From the cell containing the given text, extract its center point as (x, y) coordinate. 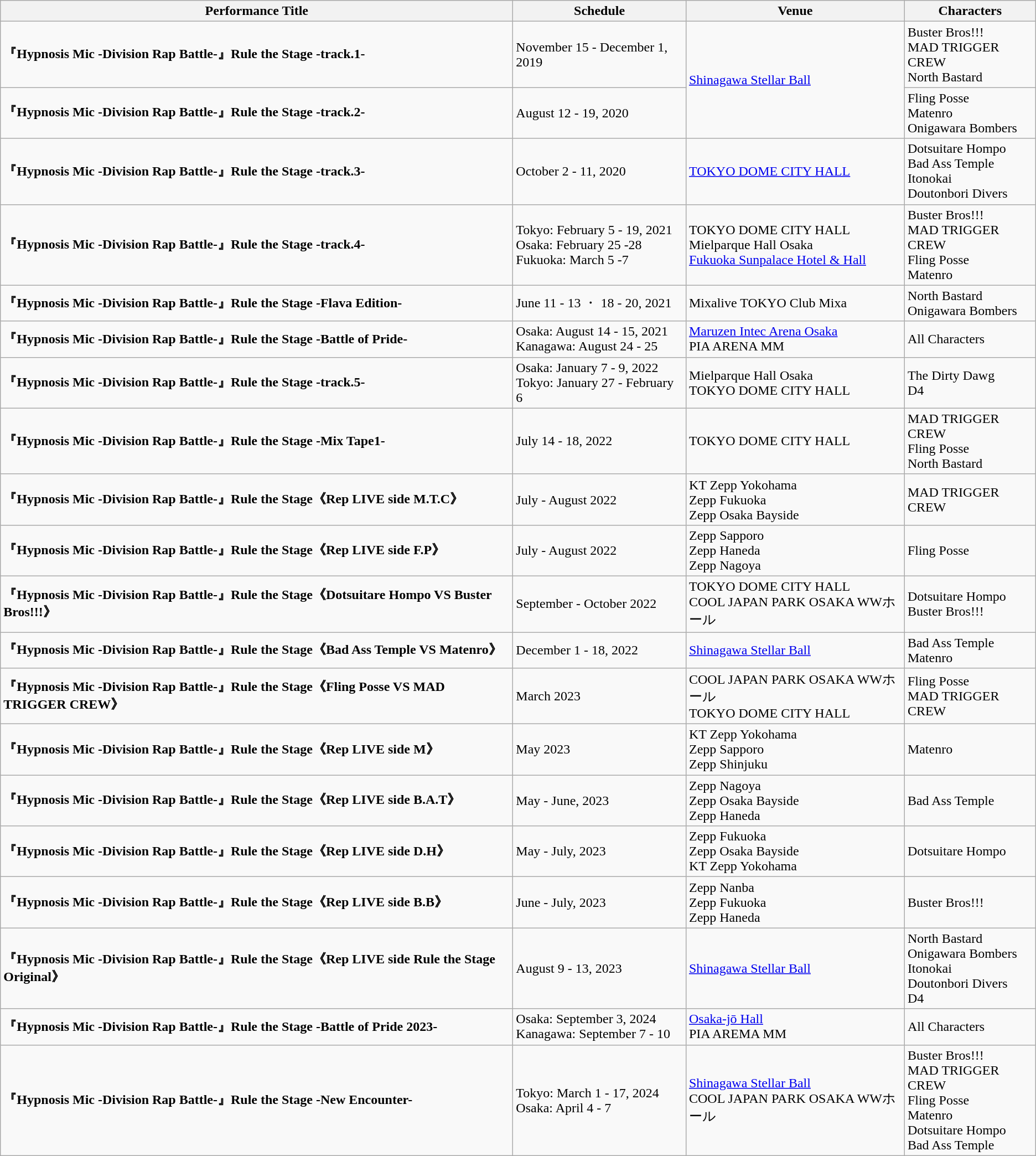
Zepp Nagoya Zepp Osaka Bayside Zepp Haneda (795, 801)
『Hypnosis Mic -Division Rap Battle-』Rule the Stage -Battle of Pride- (257, 339)
『Hypnosis Mic -Division Rap Battle-』Rule the Stage -Battle of Pride 2023- (257, 1026)
『Hypnosis Mic -Division Rap Battle-』Rule the Stage -track.2- (257, 113)
Fling Posse (970, 550)
August 9 - 13, 2023 (600, 968)
TOKYO DOME CITY HALLCOOL JAPAN PARK OSAKA WWホール (795, 603)
June 11 - 13 ・ 18 - 20, 2021 (600, 303)
Shinagawa Stellar BallCOOL JAPAN PARK OSAKA WWホール (795, 1100)
『Hypnosis Mic -Division Rap Battle-』Rule the Stage -track.5- (257, 383)
May - July, 2023 (600, 851)
North Bastard Onigawara Bombers (970, 303)
Bad Ass Temple (970, 801)
Dotsuitare Hompo Buster Bros!!! (970, 603)
September - October 2022 (600, 603)
『Hypnosis Mic -Division Rap Battle-』Rule the Stage -Flava Edition- (257, 303)
The Dirty Dawg D4 (970, 383)
『Hypnosis Mic -Division Rap Battle-』Rule the Stage -track.3- (257, 172)
May 2023 (600, 750)
Buster Bros!!!MAD TRIGGER CREWFling PosseMatenro (970, 245)
『Hypnosis Mic -Division Rap Battle-』Rule the Stage《Dotsuitare Hompo VS Buster Bros!!!》 (257, 603)
『Hypnosis Mic -Division Rap Battle-』Rule the Stage -Mix Tape1- (257, 441)
May - June, 2023 (600, 801)
『Hypnosis Mic -Division Rap Battle-』Rule the Stage -track.1- (257, 54)
Mixalive TOKYO Club Mixa (795, 303)
Osaka: January 7 - 9, 2022 Tokyo: January 27 - February 6 (600, 383)
Fling Posse MAD TRIGGER CREW (970, 696)
Fling PosseMatenroOnigawara Bombers (970, 113)
Zepp SapporoZepp HanedaZepp Nagoya (795, 550)
『Hypnosis Mic -Division Rap Battle-』Rule the Stage《Bad Ass Temple VS Matenro》 (257, 650)
Dotsuitare HompoBad Ass TempleItonokaiDoutonbori Divers (970, 172)
KT Zepp YokohamaZepp FukuokaZepp Osaka Bayside (795, 499)
『Hypnosis Mic -Division Rap Battle-』Rule the Stage《Rep LIVE side M.T.C》 (257, 499)
Osaka: September 3, 2024Kanagawa: September 7 - 10 (600, 1026)
『Hypnosis Mic -Division Rap Battle-』Rule the Stage《Rep LIVE side B.A.T》 (257, 801)
Matenro (970, 750)
KT Zepp Yokohama Zepp Sapporo Zepp Shinjuku (795, 750)
June - July, 2023 (600, 902)
Venue (795, 11)
Buster Bros!!!MAD TRIGGER CREWFling Posse MatenroDotsuitare HompoBad Ass Temple (970, 1100)
『Hypnosis Mic -Division Rap Battle-』Rule the Stage -New Encounter- (257, 1100)
Zepp Fukuoka Zepp Osaka Bayside KT Zepp Yokohama (795, 851)
North Bastard Onigawara Bombers Itonokai Doutonbori Divers D4 (970, 968)
Bad Ass Temple Matenro (970, 650)
Osaka: August 14 - 15, 2021 Kanagawa: August 24 - 25 (600, 339)
『Hypnosis Mic -Division Rap Battle-』Rule the Stage《Fling Posse VS MAD TRIGGER CREW》 (257, 696)
COOL JAPAN PARK OSAKA WWホールTOKYO DOME CITY HALL (795, 696)
Zepp Nanba Zepp Fukuoka Zepp Haneda (795, 902)
Osaka-jō HallPIA AREMA MM (795, 1026)
『Hypnosis Mic -Division Rap Battle-』Rule the Stage《Rep LIVE side D.H》 (257, 851)
Dotsuitare Hompo (970, 851)
Buster Bros!!! (970, 902)
July 14 - 18, 2022 (600, 441)
『Hypnosis Mic -Division Rap Battle-』Rule the Stage《Rep LIVE side M》 (257, 750)
『Hypnosis Mic -Division Rap Battle-』Rule the Stage -track.4- (257, 245)
Performance Title (257, 11)
『Hypnosis Mic -Division Rap Battle-』Rule the Stage《Rep LIVE side F.P》 (257, 550)
『Hypnosis Mic -Division Rap Battle-』Rule the Stage《Rep LIVE side B.B》 (257, 902)
Tokyo: February 5 - 19, 2021 Osaka: February 25 -28 Fukuoka: March 5 -7 (600, 245)
Characters (970, 11)
August 12 - 19, 2020 (600, 113)
MAD TRIGGER CREW (970, 499)
October 2 - 11, 2020 (600, 172)
Maruzen Intec Arena Osaka PIA ARENA MM (795, 339)
『Hypnosis Mic -Division Rap Battle-』Rule the Stage《Rep LIVE side Rule the Stage Original》 (257, 968)
TOKYO DOME CITY HALL Mielparque Hall Osaka Fukuoka Sunpalace Hotel & Hall (795, 245)
MAD TRIGGER CREW Fling Posse North Bastard (970, 441)
November 15 - December 1, 2019 (600, 54)
Mielparque Hall Osaka TOKYO DOME CITY HALL (795, 383)
Schedule (600, 11)
Tokyo: March 1 - 17, 2024Osaka: April 4 - 7 (600, 1100)
December 1 - 18, 2022 (600, 650)
Buster Bros!!!MAD TRIGGER CREWNorth Bastard (970, 54)
March 2023 (600, 696)
